Determine the (x, y) coordinate at the center of the cell enclosing the given text.  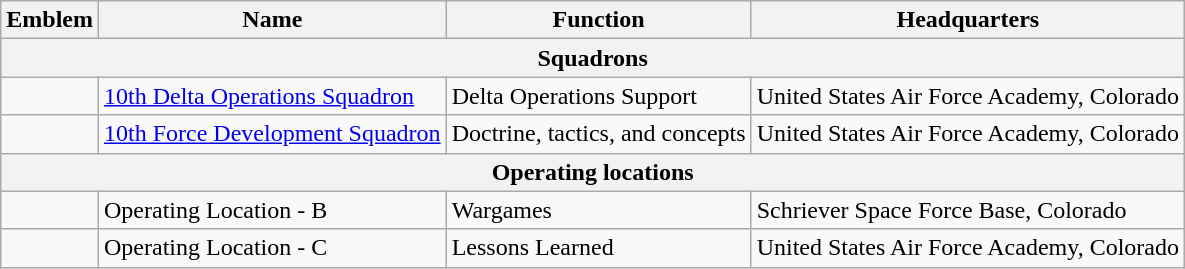
Emblem (50, 20)
Lessons Learned (598, 248)
Operating locations (593, 172)
Doctrine, tactics, and concepts (598, 134)
Headquarters (968, 20)
Function (598, 20)
Delta Operations Support (598, 96)
Operating Location - C (272, 248)
Squadrons (593, 58)
Wargames (598, 210)
Operating Location - B (272, 210)
10th Force Development Squadron (272, 134)
Schriever Space Force Base, Colorado (968, 210)
Name (272, 20)
10th Delta Operations Squadron (272, 96)
